Find where the given text appears and provide that cell's center as (X, Y) coordinate. 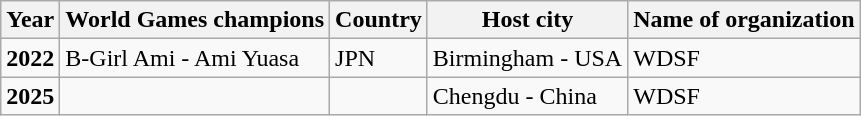
2025 (30, 96)
Country (379, 20)
Year (30, 20)
Name of organization (744, 20)
Host city (527, 20)
B-Girl Ami - Ami Yuasa (195, 58)
JPN (379, 58)
Chengdu - China (527, 96)
Birmingham - USA (527, 58)
World Games champions (195, 20)
2022 (30, 58)
